For the text-containing cell, return its midpoint in [x, y] coordinate format. 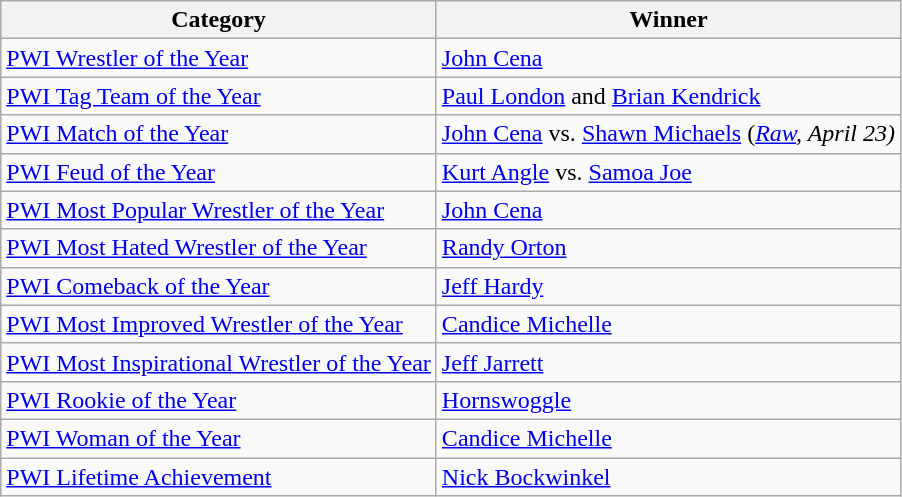
Jeff Jarrett [668, 362]
Winner [668, 20]
Kurt Angle vs. Samoa Joe [668, 172]
PWI Woman of the Year [219, 438]
PWI Feud of the Year [219, 172]
PWI Wrestler of the Year [219, 58]
Hornswoggle [668, 400]
PWI Rookie of the Year [219, 400]
Randy Orton [668, 248]
PWI Most Inspirational Wrestler of the Year [219, 362]
PWI Most Improved Wrestler of the Year [219, 324]
John Cena vs. Shawn Michaels (Raw, April 23) [668, 134]
PWI Most Hated Wrestler of the Year [219, 248]
PWI Match of the Year [219, 134]
PWI Tag Team of the Year [219, 96]
Jeff Hardy [668, 286]
Category [219, 20]
PWI Lifetime Achievement [219, 477]
PWI Comeback of the Year [219, 286]
Paul London and Brian Kendrick [668, 96]
Nick Bockwinkel [668, 477]
PWI Most Popular Wrestler of the Year [219, 210]
